Capture the cell that displays the provided text and extract its [x, y] central coordinate. 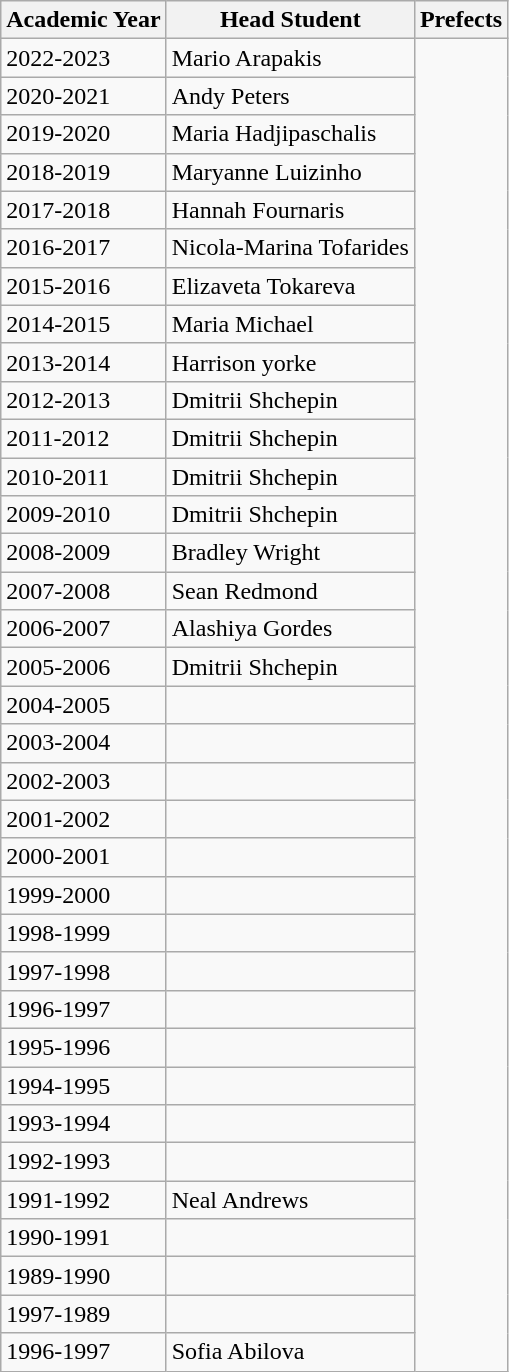
2010-2011 [84, 477]
2012-2013 [84, 400]
2015-2016 [84, 286]
1995-1996 [84, 1047]
2013-2014 [84, 362]
Sofia Abilova [290, 1352]
2003-2004 [84, 743]
2004-2005 [84, 705]
1991-1992 [84, 1200]
Academic Year [84, 20]
Prefects [460, 20]
2019-2020 [84, 134]
2020-2021 [84, 96]
Bradley Wright [290, 553]
Elizaveta Tokareva [290, 286]
Hannah Fournaris [290, 210]
2008-2009 [84, 553]
1992-1993 [84, 1162]
1999-2000 [84, 895]
2014-2015 [84, 324]
Harrison yorke [290, 362]
2016-2017 [84, 248]
2002-2003 [84, 781]
1997-1989 [84, 1314]
1989-1990 [84, 1276]
Mario Arapakis [290, 58]
2006-2007 [84, 629]
Alashiya Gordes [290, 629]
2000-2001 [84, 857]
2007-2008 [84, 591]
2001-2002 [84, 819]
Andy Peters [290, 96]
Nicola-Marina Tofarides [290, 248]
1990-1991 [84, 1238]
2005-2006 [84, 667]
1994-1995 [84, 1085]
Maria Michael [290, 324]
Maria Hadjipaschalis [290, 134]
2018-2019 [84, 172]
2017-2018 [84, 210]
2009-2010 [84, 515]
Head Student [290, 20]
1997-1998 [84, 971]
1993-1994 [84, 1124]
2022-2023 [84, 58]
Sean Redmond [290, 591]
Maryanne Luizinho [290, 172]
1998-1999 [84, 933]
2011-2012 [84, 438]
Neal Andrews [290, 1200]
